For the text-containing cell, return its midpoint in (X, Y) coordinate format. 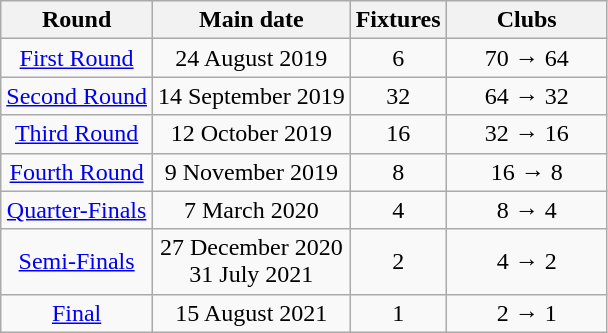
4 → 2 (526, 262)
First Round (77, 58)
Round (77, 20)
9 November 2019 (251, 172)
8 → 4 (526, 210)
32 → 16 (526, 134)
Fixtures (398, 20)
Clubs (526, 20)
2 → 1 (526, 313)
4 (398, 210)
Main date (251, 20)
Fourth Round (77, 172)
15 August 2021 (251, 313)
27 December 202031 July 2021 (251, 262)
64 → 32 (526, 96)
Final (77, 313)
8 (398, 172)
2 (398, 262)
14 September 2019 (251, 96)
70 → 64 (526, 58)
7 March 2020 (251, 210)
Third Round (77, 134)
Second Round (77, 96)
16 (398, 134)
16 → 8 (526, 172)
32 (398, 96)
24 August 2019 (251, 58)
12 October 2019 (251, 134)
6 (398, 58)
Semi-Finals (77, 262)
1 (398, 313)
Quarter-Finals (77, 210)
